Extract the (X, Y) coordinate from the center of the cell holding the provided text.  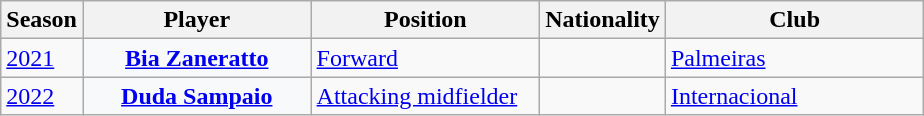
Forward (426, 58)
Season (42, 20)
2021 (42, 58)
Internacional (794, 96)
Attacking midfielder (426, 96)
2022 (42, 96)
Palmeiras (794, 58)
Position (426, 20)
Nationality (603, 20)
Club (794, 20)
Bia Zaneratto (196, 58)
Player (196, 20)
Duda Sampaio (196, 96)
